Return [X, Y] of the center of cell containing provided text 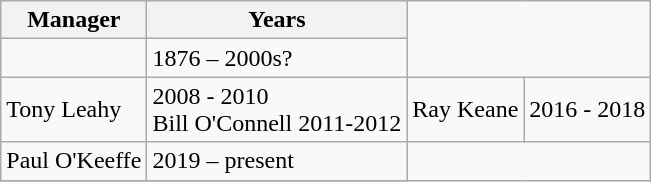
Tony Leahy [74, 110]
Paul O'Keeffe [74, 161]
2016 - 2018 [588, 110]
Years [277, 20]
2008 - 2010Bill O'Connell 2011-2012 [277, 110]
2019 – present [277, 161]
Manager [74, 20]
Ray Keane [466, 110]
1876 – 2000s? [277, 58]
